Capture the cell that displays the provided text and extract its (x, y) central coordinate. 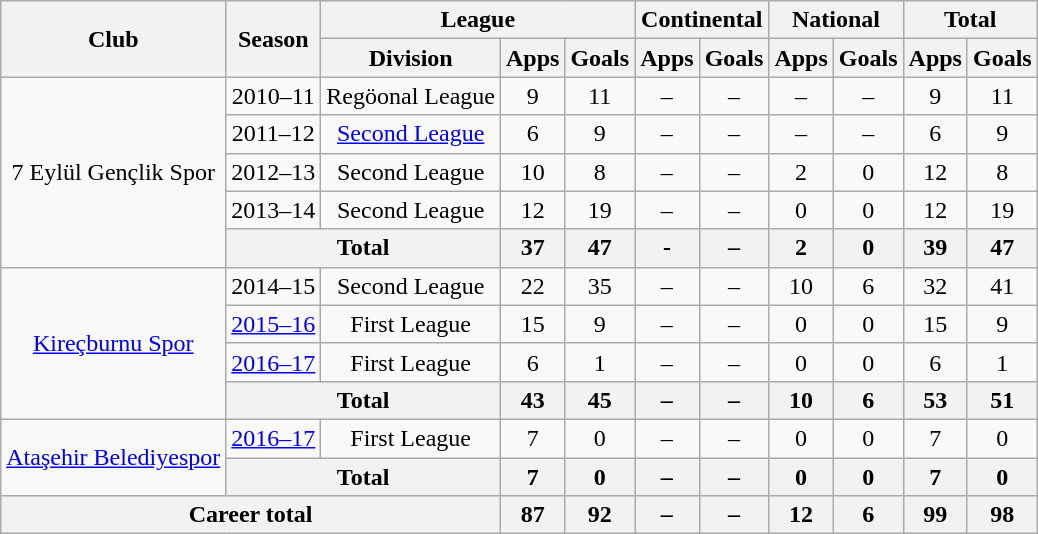
41 (1002, 286)
Career total (251, 515)
2012–13 (274, 172)
Division (411, 58)
98 (1002, 515)
45 (600, 400)
Club (114, 39)
2014–15 (274, 286)
53 (935, 400)
2010–11 (274, 96)
51 (1002, 400)
35 (600, 286)
7 Eylül Gençlik Spor (114, 172)
Season (274, 39)
37 (532, 248)
99 (935, 515)
39 (935, 248)
Continental (702, 20)
Ataşehir Belediyespor (114, 457)
Regöonal League (411, 96)
2013–14 (274, 210)
League (478, 20)
87 (532, 515)
2011–12 (274, 134)
- (667, 248)
Kireçburnu Spor (114, 343)
92 (600, 515)
2015–16 (274, 324)
22 (532, 286)
National (836, 20)
43 (532, 400)
32 (935, 286)
